Search for the cell housing the specified text and yield its (x, y) center coordinate. 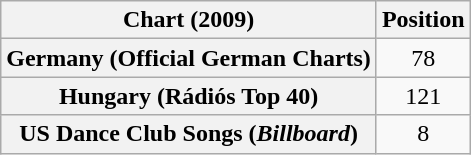
Chart (2009) (189, 20)
121 (423, 96)
Germany (Official German Charts) (189, 58)
Hungary (Rádiós Top 40) (189, 96)
8 (423, 134)
US Dance Club Songs (Billboard) (189, 134)
78 (423, 58)
Position (423, 20)
